Pinpoint the cell where the given text exists, returning its (X, Y) midpoint coordinate. 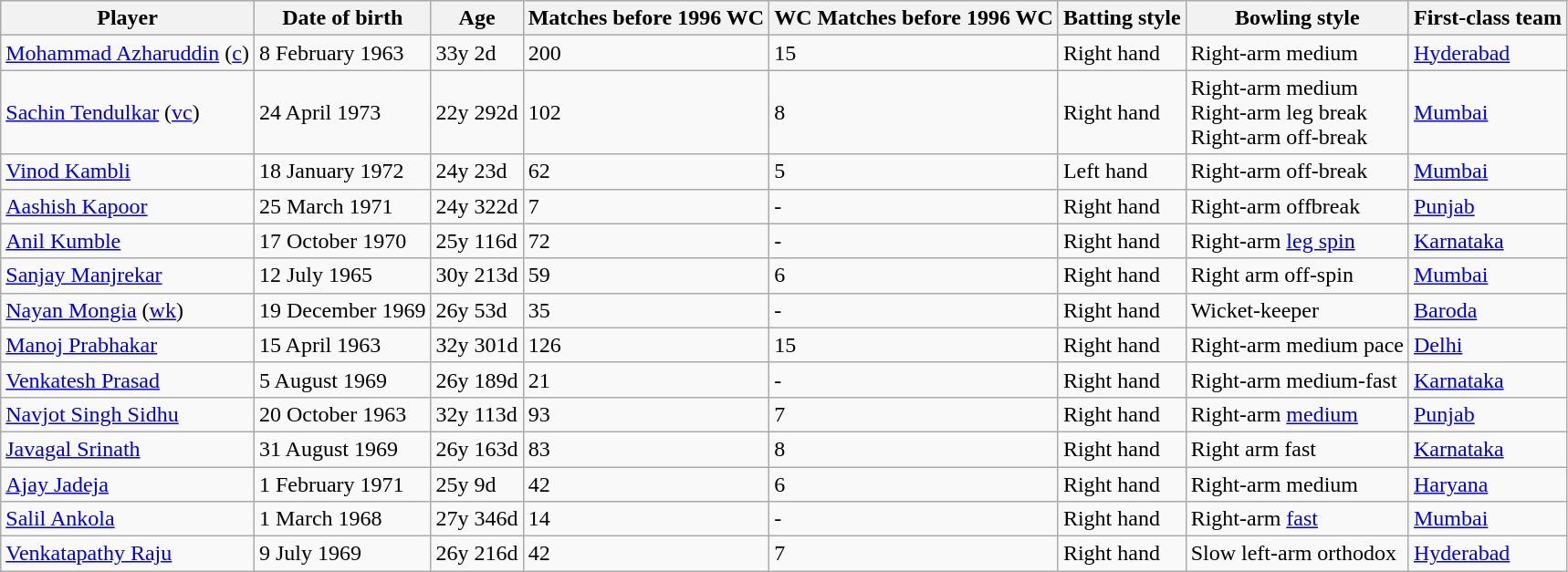
Right-arm medium pace (1297, 345)
Date of birth (342, 18)
21 (646, 380)
Manoj Prabhakar (128, 345)
9 July 1969 (342, 554)
27y 346d (476, 519)
Right-arm offbreak (1297, 206)
5 August 1969 (342, 380)
8 February 1963 (342, 53)
Right-arm off-break (1297, 172)
Navjot Singh Sidhu (128, 414)
26y 216d (476, 554)
Right-arm fast (1297, 519)
Mohammad Azharuddin (c) (128, 53)
Batting style (1122, 18)
Right-arm medium-fast (1297, 380)
26y 189d (476, 380)
22y 292d (476, 112)
62 (646, 172)
1 February 1971 (342, 484)
Vinod Kambli (128, 172)
93 (646, 414)
Venkatesh Prasad (128, 380)
Matches before 1996 WC (646, 18)
Right-arm leg spin (1297, 241)
200 (646, 53)
18 January 1972 (342, 172)
59 (646, 276)
Aashish Kapoor (128, 206)
Venkatapathy Raju (128, 554)
25 March 1971 (342, 206)
26y 53d (476, 310)
Delhi (1488, 345)
Haryana (1488, 484)
126 (646, 345)
Right arm fast (1297, 449)
17 October 1970 (342, 241)
102 (646, 112)
First-class team (1488, 18)
35 (646, 310)
WC Matches before 1996 WC (915, 18)
Sachin Tendulkar (vc) (128, 112)
Bowling style (1297, 18)
Ajay Jadeja (128, 484)
Slow left-arm orthodox (1297, 554)
15 April 1963 (342, 345)
25y 9d (476, 484)
25y 116d (476, 241)
24y 322d (476, 206)
20 October 1963 (342, 414)
26y 163d (476, 449)
31 August 1969 (342, 449)
19 December 1969 (342, 310)
Sanjay Manjrekar (128, 276)
Left hand (1122, 172)
Wicket-keeper (1297, 310)
5 (915, 172)
Right arm off-spin (1297, 276)
Age (476, 18)
Anil Kumble (128, 241)
Javagal Srinath (128, 449)
Player (128, 18)
30y 213d (476, 276)
33y 2d (476, 53)
32y 113d (476, 414)
Salil Ankola (128, 519)
32y 301d (476, 345)
83 (646, 449)
Right-arm mediumRight-arm leg breakRight-arm off-break (1297, 112)
Nayan Mongia (wk) (128, 310)
12 July 1965 (342, 276)
14 (646, 519)
72 (646, 241)
1 March 1968 (342, 519)
24 April 1973 (342, 112)
Baroda (1488, 310)
24y 23d (476, 172)
